Output the [x, y] coordinate of the center of the cell containing the given text.  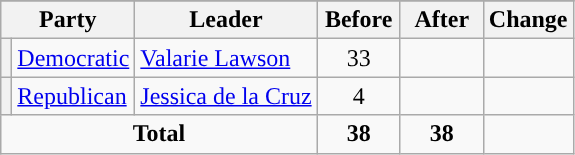
33 [358, 58]
Valarie Lawson [226, 58]
Party [68, 20]
Change [528, 20]
Before [358, 20]
4 [358, 96]
Democratic [74, 58]
Jessica de la Cruz [226, 96]
Total [159, 134]
After [442, 20]
Leader [226, 20]
Republican [74, 96]
